Identify which cell holds the provided text, then report its [x, y] central coordinate. 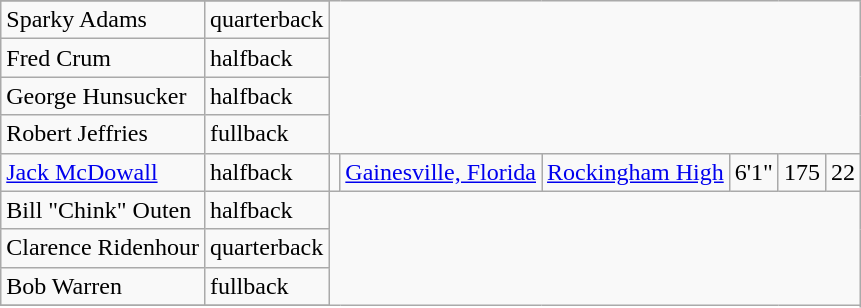
Fred Crum [103, 58]
Clarence Ridenhour [103, 248]
Robert Jeffries [103, 134]
Sparky Adams [103, 20]
22 [842, 172]
175 [802, 172]
6'1" [754, 172]
Gainesville, Florida [441, 172]
Jack McDowall [103, 172]
George Hunsucker [103, 96]
Bob Warren [103, 286]
Rockingham High [636, 172]
Bill "Chink" Outen [103, 210]
